Scan for the cell matching the given text and deliver its (x, y) coordinate at center. 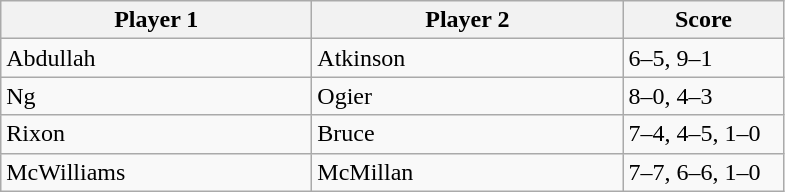
Ogier (468, 96)
Rixon (156, 134)
McWilliams (156, 172)
Player 2 (468, 20)
Score (704, 20)
8–0, 4–3 (704, 96)
Player 1 (156, 20)
Atkinson (468, 58)
Ng (156, 96)
Bruce (468, 134)
7–7, 6–6, 1–0 (704, 172)
6–5, 9–1 (704, 58)
Abdullah (156, 58)
7–4, 4–5, 1–0 (704, 134)
McMillan (468, 172)
